Identify which cell holds the provided text, then report its (X, Y) central coordinate. 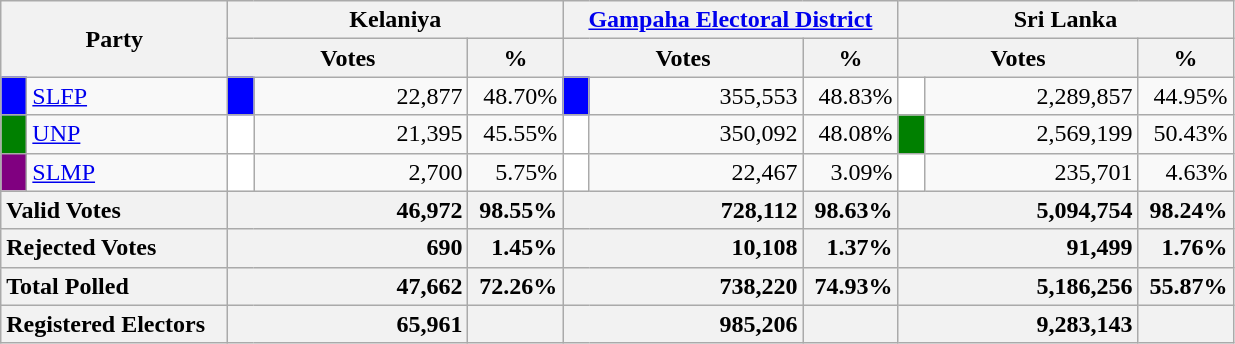
SLFP (128, 96)
1.45% (516, 248)
1.76% (1186, 248)
50.43% (1186, 134)
Gampaha Electoral District (730, 20)
5.75% (516, 172)
65,961 (348, 324)
48.83% (850, 96)
690 (348, 248)
350,092 (696, 134)
5,094,754 (1018, 210)
98.55% (516, 210)
5,186,256 (1018, 286)
48.70% (516, 96)
UNP (128, 134)
2,700 (361, 172)
98.24% (1186, 210)
Party (114, 39)
10,108 (683, 248)
Valid Votes (114, 210)
22,877 (361, 96)
44.95% (1186, 96)
Total Polled (114, 286)
4.63% (1186, 172)
1.37% (850, 248)
Sri Lanka (1066, 20)
55.87% (1186, 286)
355,553 (696, 96)
2,289,857 (1031, 96)
45.55% (516, 134)
48.08% (850, 134)
98.63% (850, 210)
91,499 (1018, 248)
Rejected Votes (114, 248)
728,112 (683, 210)
46,972 (348, 210)
235,701 (1031, 172)
21,395 (361, 134)
74.93% (850, 286)
Registered Electors (114, 324)
Kelaniya (396, 20)
985,206 (683, 324)
47,662 (348, 286)
2,569,199 (1031, 134)
72.26% (516, 286)
9,283,143 (1018, 324)
3.09% (850, 172)
SLMP (128, 172)
22,467 (696, 172)
738,220 (683, 286)
